Locate the cell with the specified text and output its (x, y) center coordinate. 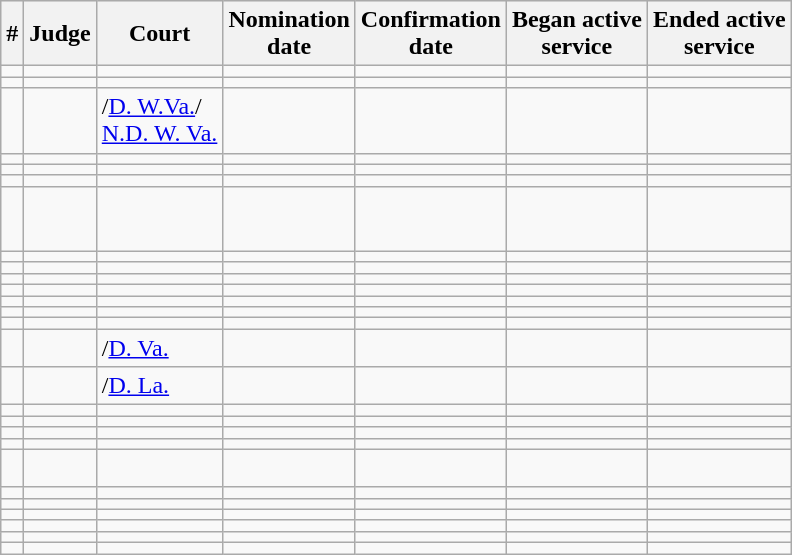
/D. W.Va./N.D. W. Va. (160, 120)
# (12, 34)
Ended activeservice (719, 34)
/D. Va. (160, 348)
Confirmationdate (430, 34)
Nominationdate (289, 34)
Court (160, 34)
Began activeservice (576, 34)
/D. La. (160, 386)
Judge (60, 34)
